Find where the given text appears and provide that cell's center as [X, Y] coordinate. 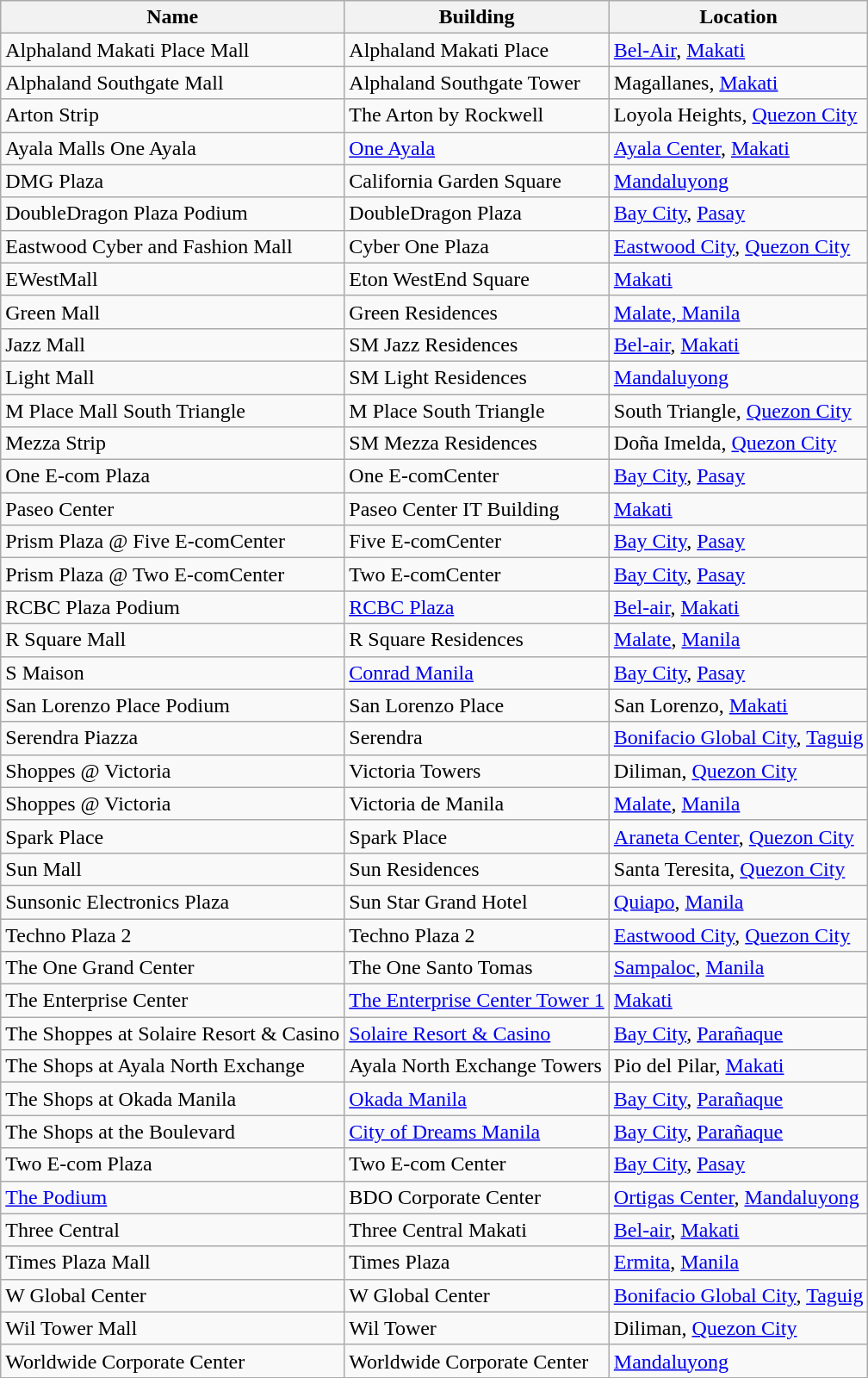
DoubleDragon Plaza Podium [172, 214]
Eastwood Cyber and Fashion Mall [172, 246]
DoubleDragon Plaza [477, 214]
Sun Star Grand Hotel [477, 902]
One Ayala [477, 148]
SM Light Residences [477, 377]
Two E-com Plaza [172, 1164]
S Maison [172, 673]
Eton WestEnd Square [477, 279]
Bel-Air, Makati [739, 50]
Alphaland Makati Place [477, 50]
Victoria de Manila [477, 804]
Ayala Malls One Ayala [172, 148]
BDO Corporate Center [477, 1197]
Prism Plaza @ Five E-comCenter [172, 542]
Loyola Heights, Quezon City [739, 115]
R Square Residences [477, 640]
RCBC Plaza Podium [172, 607]
Sun Residences [477, 869]
The Shoppes at Solaire Resort & Casino [172, 1033]
Five E-comCenter [477, 542]
Wil Tower [477, 1328]
The Shops at Okada Manila [172, 1099]
The One Santo Tomas [477, 968]
Ortigas Center, Mandaluyong [739, 1197]
Santa Teresita, Quezon City [739, 869]
Paseo Center [172, 509]
Sampaloc, Manila [739, 968]
One E-com Plaza [172, 476]
Doña Imelda, Quezon City [739, 444]
City of Dreams Manila [477, 1132]
R Square Mall [172, 640]
Green Mall [172, 312]
Name [172, 17]
Location [739, 17]
The Enterprise Center Tower 1 [477, 1001]
Pio del Pilar, Makati [739, 1066]
The Shops at Ayala North Exchange [172, 1066]
The Shops at the Boulevard [172, 1132]
M Place South Triangle [477, 411]
Light Mall [172, 377]
Two E-comCenter [477, 574]
Three Central [172, 1230]
California Garden Square [477, 181]
Alphaland Makati Place Mall [172, 50]
Alphaland Southgate Mall [172, 83]
Conrad Manila [477, 673]
Serendra Piazza [172, 738]
Solaire Resort & Casino [477, 1033]
The Arton by Rockwell [477, 115]
Okada Manila [477, 1099]
The Podium [172, 1197]
Two E-com Center [477, 1164]
Times Plaza [477, 1263]
Wil Tower Mall [172, 1328]
SM Jazz Residences [477, 344]
South Triangle, Quezon City [739, 411]
Magallanes, Makati [739, 83]
Cyber One Plaza [477, 246]
Arton Strip [172, 115]
RCBC Plaza [477, 607]
DMG Plaza [172, 181]
Ayala North Exchange Towers [477, 1066]
Alphaland Southgate Tower [477, 83]
Serendra [477, 738]
Paseo Center IT Building [477, 509]
Victoria Towers [477, 771]
SM Mezza Residences [477, 444]
Quiapo, Manila [739, 902]
Times Plaza Mall [172, 1263]
San Lorenzo Place [477, 705]
Three Central Makati [477, 1230]
The One Grand Center [172, 968]
Ayala Center, Makati [739, 148]
Sunsonic Electronics Plaza [172, 902]
Prism Plaza @ Two E-comCenter [172, 574]
San Lorenzo Place Podium [172, 705]
Araneta Center, Quezon City [739, 836]
Mezza Strip [172, 444]
EWestMall [172, 279]
Green Residences [477, 312]
Building [477, 17]
Ermita, Manila [739, 1263]
Jazz Mall [172, 344]
M Place Mall South Triangle [172, 411]
One E-comCenter [477, 476]
Sun Mall [172, 869]
San Lorenzo, Makati [739, 705]
The Enterprise Center [172, 1001]
